From the cell containing the given text, extract its center point as (X, Y) coordinate. 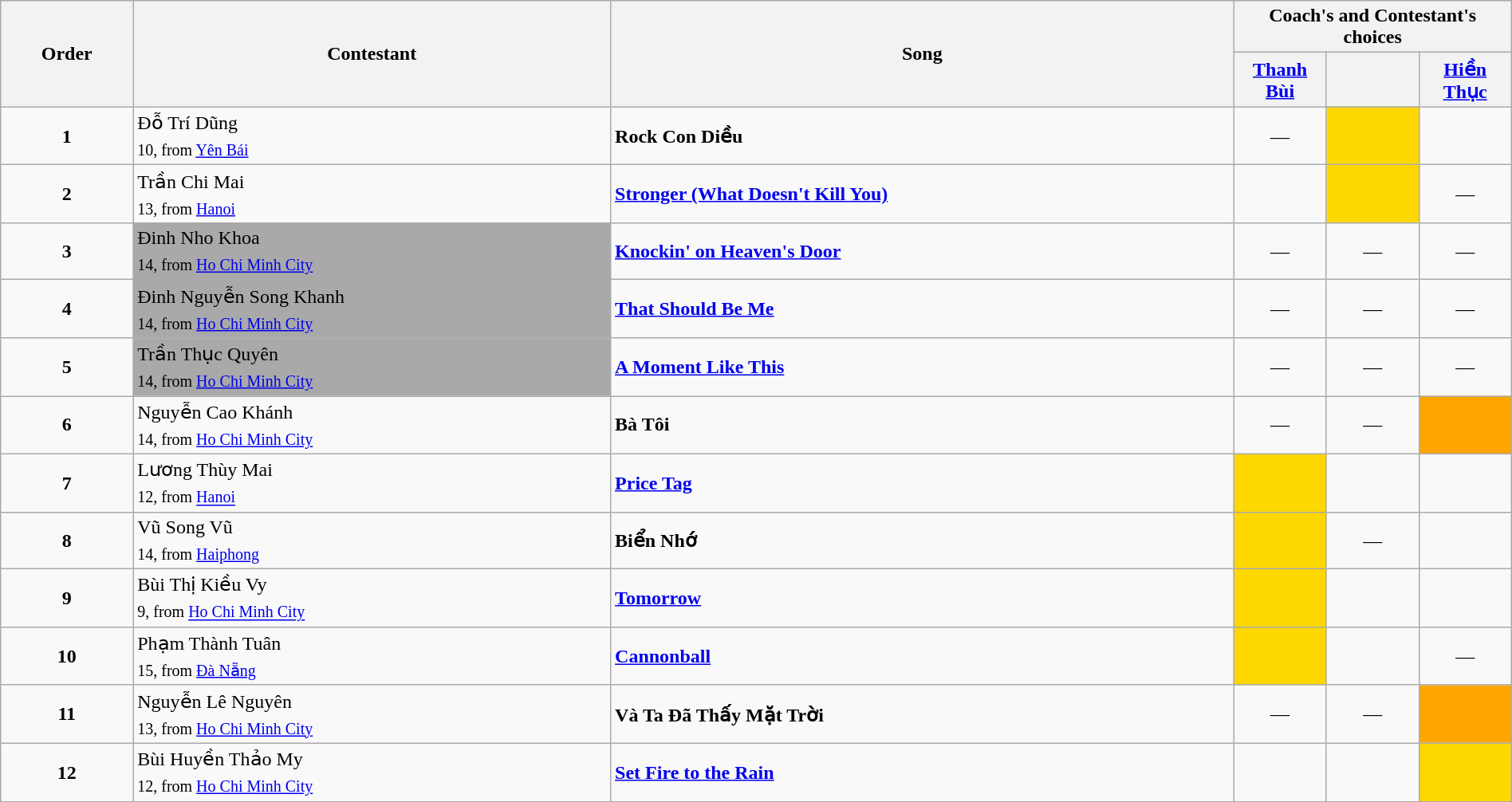
4 (67, 309)
1 (67, 136)
6 (67, 426)
Set Fire to the Rain (923, 772)
Nguyễn Lê Nguyên13, from Ho Chi Minh City (372, 714)
Trần Chi Mai13, from Hanoi (372, 195)
9 (67, 598)
That Should Be Me (923, 309)
Rock Con Diều (923, 136)
Hiền Thục (1465, 80)
Contestant (372, 54)
Bùi Huyền Thảo My12, from Ho Chi Minh City (372, 772)
8 (67, 541)
Price Tag (923, 483)
Vũ Song Vũ14, from Haiphong (372, 541)
7 (67, 483)
Cannonball (923, 655)
Đỗ Trí Dũng10, from Yên Bái (372, 136)
A Moment Like This (923, 367)
Biển Nhớ (923, 541)
Stronger (What Doesn't Kill You) (923, 195)
Knockin' on Heaven's Door (923, 252)
Đinh Nguyễn Song Khanh14, from Ho Chi Minh City (372, 309)
Song (923, 54)
5 (67, 367)
Phạm Thành Tuân15, from Đà Nẵng (372, 655)
Order (67, 54)
Nguyễn Cao Khánh14, from Ho Chi Minh City (372, 426)
Tomorrow (923, 598)
12 (67, 772)
Bùi Thị Kiều Vy9, from Ho Chi Minh City (372, 598)
Thanh Bùi (1280, 80)
3 (67, 252)
2 (67, 195)
11 (67, 714)
Trần Thục Quyên14, from Ho Chi Minh City (372, 367)
Lương Thùy Mai12, from Hanoi (372, 483)
10 (67, 655)
Đinh Nho Khoa14, from Ho Chi Minh City (372, 252)
Và Ta Đã Thấy Mặt Trời (923, 714)
Bà Tôi (923, 426)
Coach's and Contestant's choices (1372, 27)
